From the cell containing the given text, extract its center point as [X, Y] coordinate. 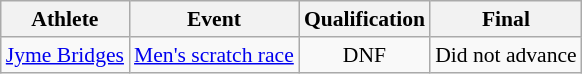
Athlete [65, 19]
DNF [364, 55]
Men's scratch race [214, 55]
Jyme Bridges [65, 55]
Final [506, 19]
Did not advance [506, 55]
Qualification [364, 19]
Event [214, 19]
